For the text-containing cell, return its midpoint in (X, Y) coordinate format. 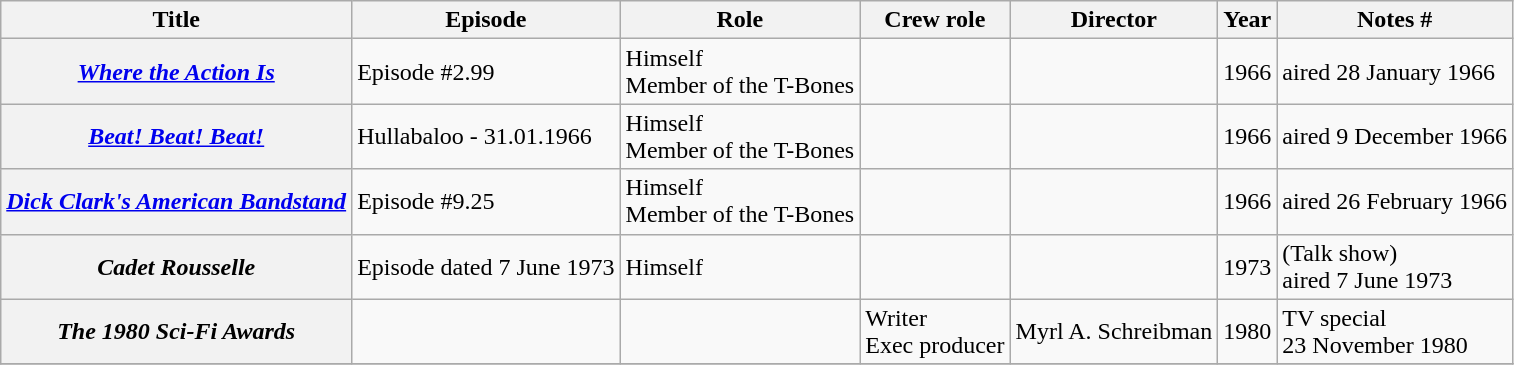
Myrl A. Schreibman (1114, 332)
aired 9 December 1966 (1395, 136)
1973 (1248, 266)
aired 28 January 1966 (1395, 72)
Year (1248, 20)
Hullabaloo - 31.01.1966 (486, 136)
Episode #9.25 (486, 202)
(Talk show)aired 7 June 1973 (1395, 266)
Episode (486, 20)
aired 26 February 1966 (1395, 202)
Role (740, 20)
Title (176, 20)
Beat! Beat! Beat! (176, 136)
WriterExec producer (935, 332)
Crew role (935, 20)
Dick Clark's American Bandstand (176, 202)
Himself (740, 266)
Episode dated 7 June 1973 (486, 266)
1980 (1248, 332)
Episode #2.99 (486, 72)
Notes # (1395, 20)
Cadet Rousselle (176, 266)
Director (1114, 20)
TV special23 November 1980 (1395, 332)
Where the Action Is (176, 72)
The 1980 Sci-Fi Awards (176, 332)
